Determine the (x, y) coordinate at the center of the cell enclosing the given text.  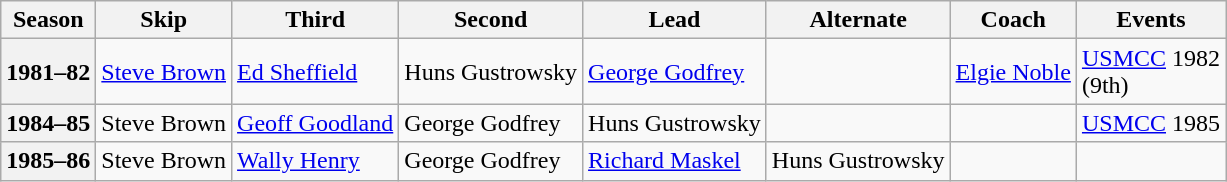
USMCC 1982 (9th) (1150, 72)
Alternate (858, 20)
Geoff Goodland (316, 123)
Ed Sheffield (316, 72)
Season (48, 20)
Lead (675, 20)
Wally Henry (316, 161)
Coach (1013, 20)
1985–86 (48, 161)
Third (316, 20)
1984–85 (48, 123)
Richard Maskel (675, 161)
Second (491, 20)
1981–82 (48, 72)
Events (1150, 20)
Elgie Noble (1013, 72)
Skip (164, 20)
USMCC 1985 (1150, 123)
